Identify which cell holds the provided text, then report its [X, Y] central coordinate. 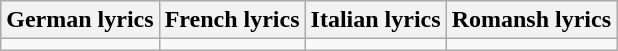
Romansh lyrics [531, 20]
Italian lyrics [376, 20]
German lyrics [80, 20]
French lyrics [232, 20]
